Pinpoint the cell where the given text exists, returning its [x, y] midpoint coordinate. 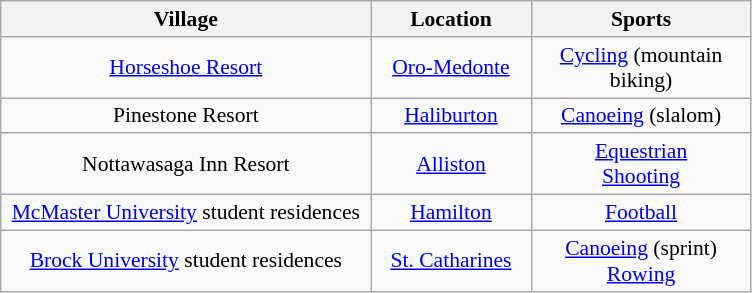
Sports [641, 19]
Oro-Medonte [451, 68]
Horseshoe Resort [186, 68]
St. Catharines [451, 260]
Canoeing (slalom) [641, 116]
Canoeing (sprint)Rowing [641, 260]
Village [186, 19]
Football [641, 213]
McMaster University student residences [186, 213]
Location [451, 19]
EquestrianShooting [641, 164]
Pinestone Resort [186, 116]
Alliston [451, 164]
Nottawasaga Inn Resort [186, 164]
Haliburton [451, 116]
Hamilton [451, 213]
Cycling (mountain biking) [641, 68]
Brock University student residences [186, 260]
